Capture the cell that displays the provided text and extract its [X, Y] central coordinate. 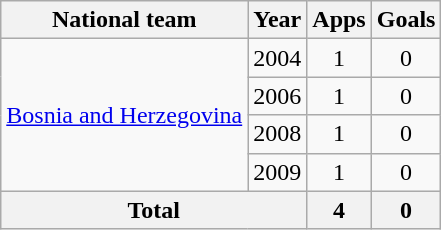
2004 [278, 58]
Apps [339, 20]
National team [124, 20]
Goals [406, 20]
Total [154, 210]
2008 [278, 134]
Year [278, 20]
2006 [278, 96]
2009 [278, 172]
4 [339, 210]
Bosnia and Herzegovina [124, 115]
